Determine the (x, y) coordinate at the center of the cell enclosing the given text.  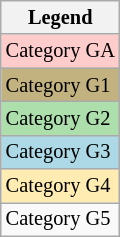
Category G1 (60, 85)
Legend (60, 17)
Category G2 (60, 118)
Category G4 (60, 186)
Category G5 (60, 219)
Category G3 (60, 152)
Category GA (60, 51)
